Output the (x, y) coordinate of the center of the cell containing the given text.  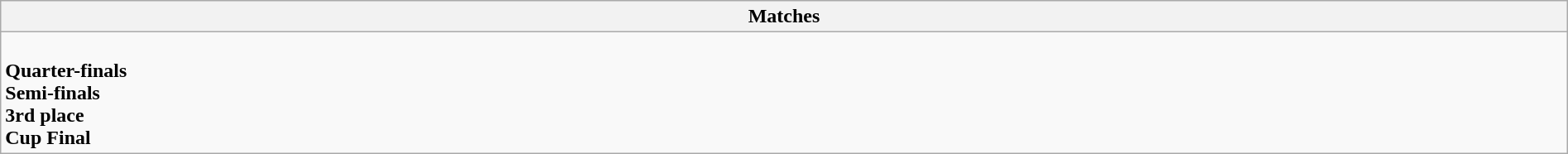
Matches (784, 17)
Quarter-finals Semi-finals 3rd place Cup Final (784, 93)
